Return the (X, Y) coordinate for the center point of the cell that contains the specified text.  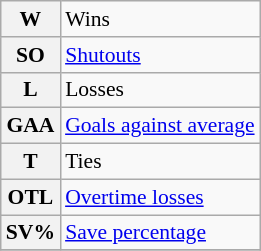
Overtime losses (160, 197)
L (30, 90)
Ties (160, 162)
Shutouts (160, 55)
Wins (160, 19)
SV% (30, 233)
OTL (30, 197)
Goals against average (160, 126)
GAA (30, 126)
SO (30, 55)
Losses (160, 90)
T (30, 162)
W (30, 19)
Save percentage (160, 233)
